Locate the cell with the specified text and output its [x, y] center coordinate. 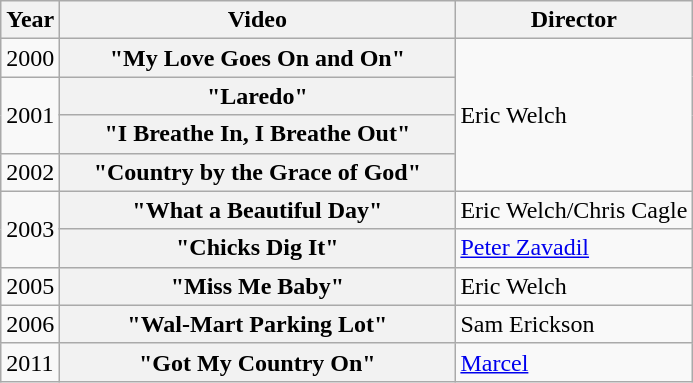
Director [574, 20]
"What a Beautiful Day" [258, 210]
Peter Zavadil [574, 248]
"Country by the Grace of God" [258, 172]
Year [30, 20]
2001 [30, 115]
"Miss Me Baby" [258, 286]
"I Breathe In, I Breathe Out" [258, 134]
Video [258, 20]
"Got My Country On" [258, 362]
Marcel [574, 362]
"Chicks Dig It" [258, 248]
Sam Erickson [574, 324]
"Laredo" [258, 96]
2003 [30, 229]
"Wal-Mart Parking Lot" [258, 324]
Eric Welch/Chris Cagle [574, 210]
"My Love Goes On and On" [258, 58]
2005 [30, 286]
2002 [30, 172]
2011 [30, 362]
2006 [30, 324]
2000 [30, 58]
